Determine the [x, y] coordinate at the center of the cell enclosing the given text.  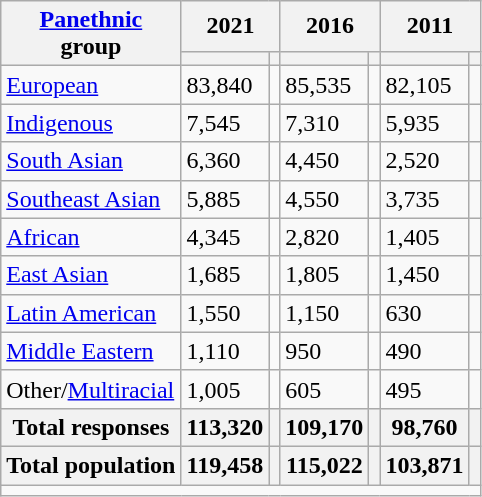
495 [424, 389]
630 [424, 313]
98,760 [424, 427]
103,871 [424, 465]
85,535 [324, 85]
Total responses [91, 427]
Other/Multiracial [91, 389]
2016 [330, 26]
5,935 [424, 123]
1,005 [225, 389]
1,450 [424, 275]
2011 [430, 26]
82,105 [424, 85]
3,735 [424, 199]
7,545 [225, 123]
Total population [91, 465]
European [91, 85]
6,360 [225, 161]
109,170 [324, 427]
950 [324, 351]
Latin American [91, 313]
5,885 [225, 199]
2,520 [424, 161]
1,110 [225, 351]
7,310 [324, 123]
South Asian [91, 161]
1,685 [225, 275]
115,022 [324, 465]
2021 [230, 26]
Southeast Asian [91, 199]
1,805 [324, 275]
Middle Eastern [91, 351]
119,458 [225, 465]
4,345 [225, 237]
83,840 [225, 85]
1,405 [424, 237]
4,550 [324, 199]
Indigenous [91, 123]
1,150 [324, 313]
605 [324, 389]
1,550 [225, 313]
East Asian [91, 275]
490 [424, 351]
4,450 [324, 161]
2,820 [324, 237]
113,320 [225, 427]
Panethnicgroup [91, 34]
African [91, 237]
